Output the [X, Y] coordinate of the center of the cell containing the given text.  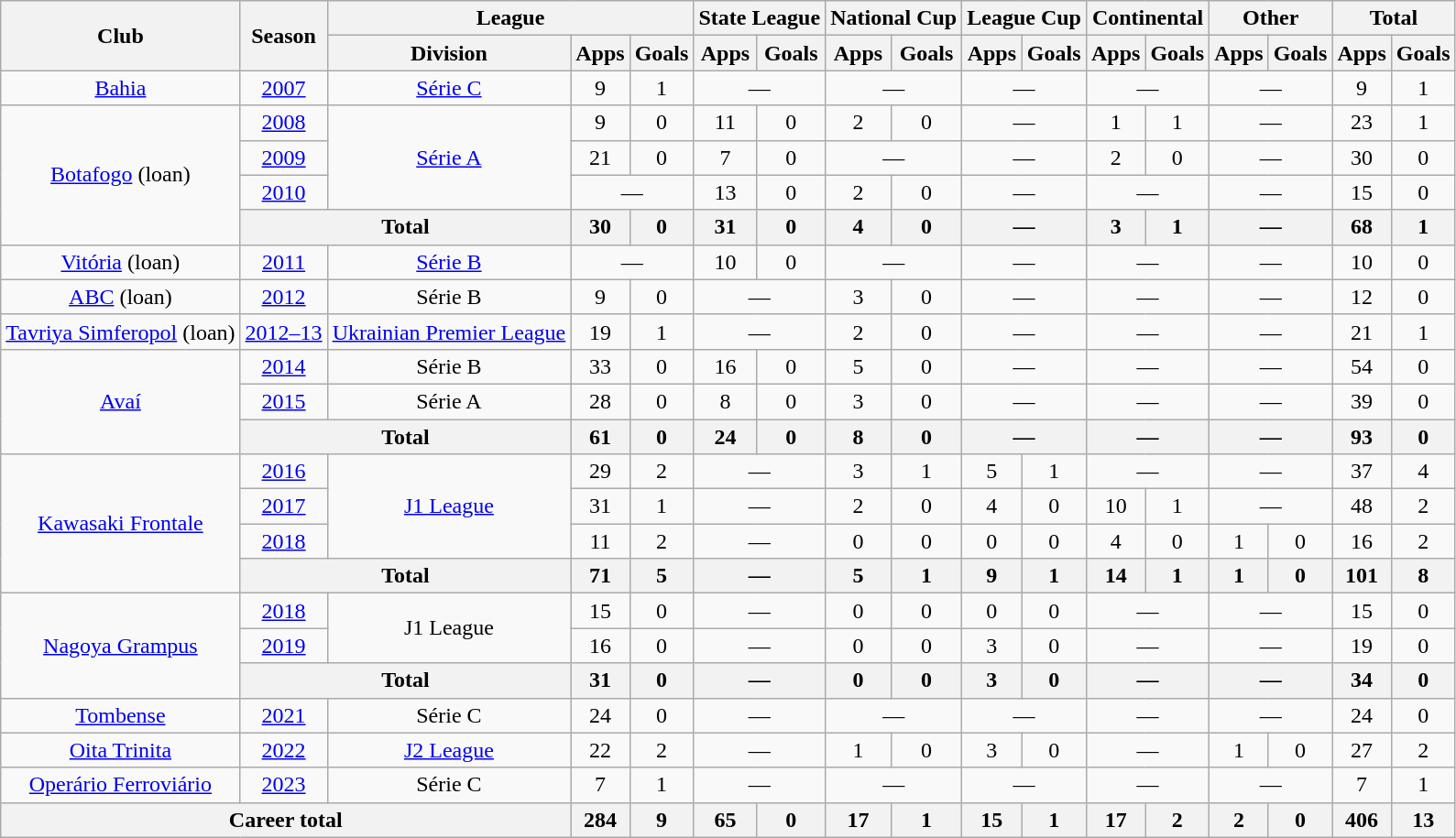
Career total [286, 820]
League Cup [1024, 18]
68 [1362, 227]
2012–13 [284, 332]
71 [600, 576]
284 [600, 820]
State League [760, 18]
39 [1362, 401]
2015 [284, 401]
Botafogo (loan) [121, 175]
2007 [284, 88]
2011 [284, 262]
Bahia [121, 88]
61 [600, 437]
J2 League [449, 750]
101 [1362, 576]
33 [600, 366]
2016 [284, 472]
93 [1362, 437]
406 [1362, 820]
2023 [284, 785]
29 [600, 472]
2010 [284, 192]
48 [1362, 506]
Nagoya Grampus [121, 646]
2014 [284, 366]
Season [284, 36]
2012 [284, 297]
Tombense [121, 715]
Oita Trinita [121, 750]
Kawasaki Frontale [121, 524]
Continental [1147, 18]
Ukrainian Premier League [449, 332]
Avaí [121, 401]
2021 [284, 715]
2017 [284, 506]
23 [1362, 123]
22 [600, 750]
34 [1362, 680]
2022 [284, 750]
League [510, 18]
Club [121, 36]
54 [1362, 366]
National Cup [894, 18]
27 [1362, 750]
12 [1362, 297]
Operário Ferroviário [121, 785]
65 [726, 820]
Division [449, 53]
Tavriya Simferopol (loan) [121, 332]
37 [1362, 472]
2019 [284, 646]
ABC (loan) [121, 297]
2009 [284, 158]
2008 [284, 123]
28 [600, 401]
Vitória (loan) [121, 262]
Other [1271, 18]
14 [1115, 576]
